Provide the (x, y) coordinate of the cell's center where the given text is located.  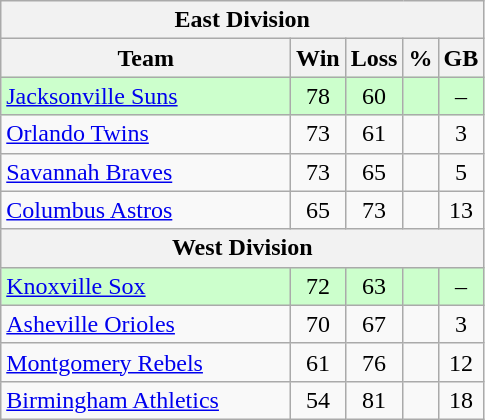
78 (318, 96)
% (420, 58)
West Division (242, 248)
Loss (374, 58)
Birmingham Athletics (146, 400)
63 (374, 286)
5 (461, 172)
81 (374, 400)
Asheville Orioles (146, 324)
72 (318, 286)
Montgomery Rebels (146, 362)
Jacksonville Suns (146, 96)
54 (318, 400)
Columbus Astros (146, 210)
Win (318, 58)
Team (146, 58)
70 (318, 324)
East Division (242, 20)
60 (374, 96)
GB (461, 58)
Knoxville Sox (146, 286)
12 (461, 362)
Savannah Braves (146, 172)
18 (461, 400)
13 (461, 210)
Orlando Twins (146, 134)
67 (374, 324)
76 (374, 362)
